Find where the given text appears and provide that cell's center as [x, y] coordinate. 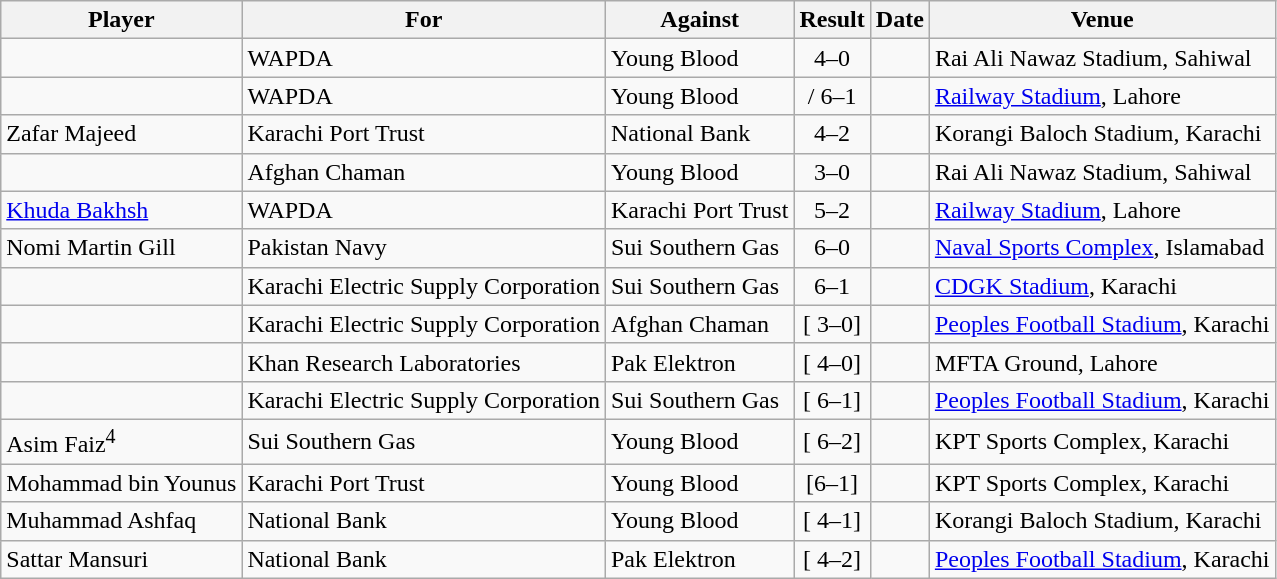
6–1 [832, 286]
4–0 [832, 58]
Date [900, 20]
3–0 [832, 172]
MFTA Ground, Lahore [1102, 362]
CDGK Stadium, Karachi [1102, 286]
[ 4–1] [832, 521]
Zafar Majeed [122, 134]
Result [832, 20]
Pakistan Navy [424, 248]
Venue [1102, 20]
[ 3–0] [832, 324]
Player [122, 20]
Mohammad bin Younus [122, 483]
[6–1] [832, 483]
4–2 [832, 134]
Naval Sports Complex, Islamabad [1102, 248]
6–0 [832, 248]
Against [699, 20]
/ 6–1 [832, 96]
[ 4–0] [832, 362]
Sattar Mansuri [122, 559]
[ 4–2] [832, 559]
Nomi Martin Gill [122, 248]
For [424, 20]
[ 6–2] [832, 442]
5–2 [832, 210]
Muhammad Ashfaq [122, 521]
Khan Research Laboratories [424, 362]
Asim Faiz4 [122, 442]
Khuda Bakhsh [122, 210]
[ 6–1] [832, 400]
